Determine the (X, Y) coordinate at the center of the cell enclosing the given text.  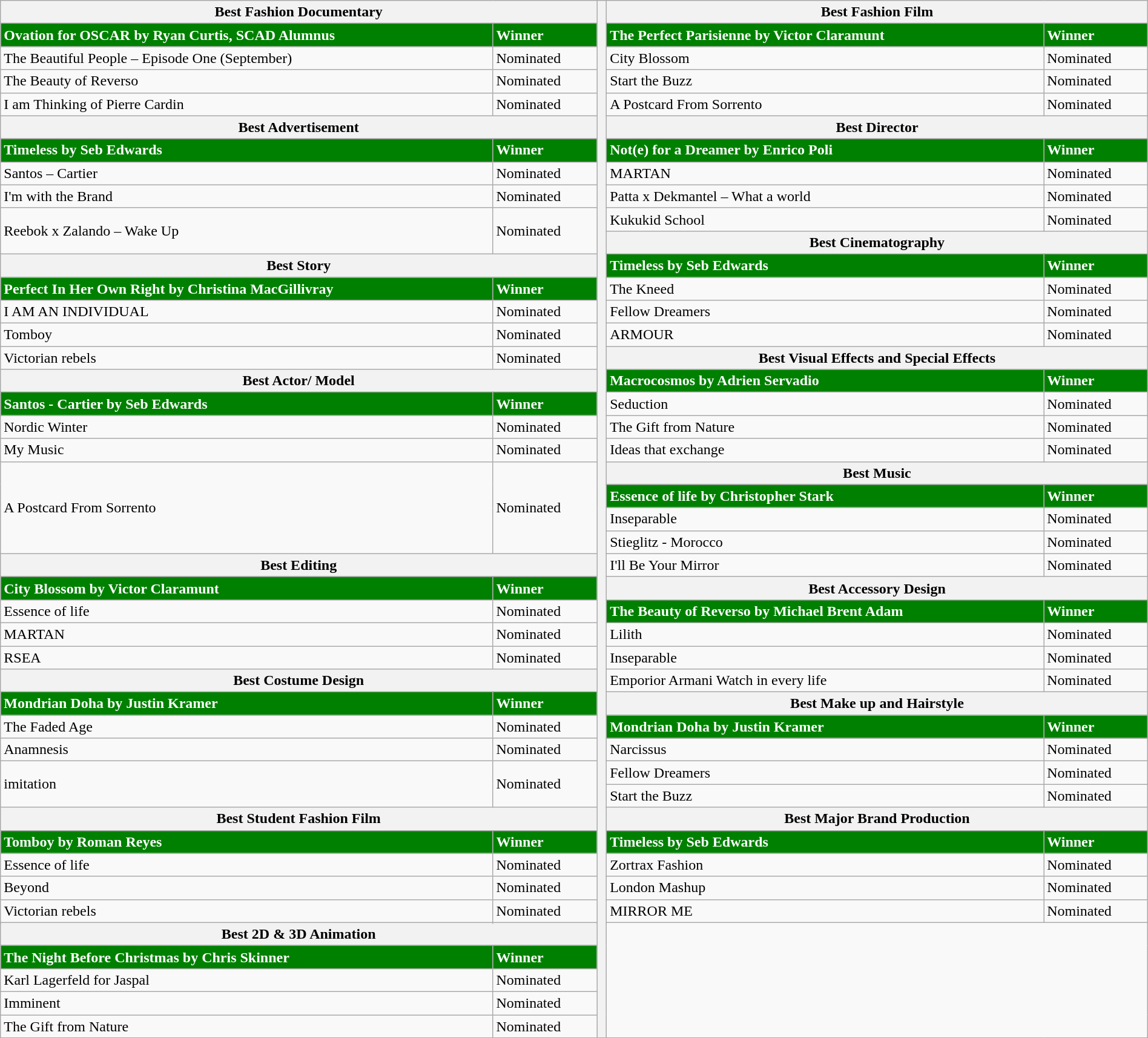
Best Cinematography (877, 242)
Macrocosmos by Adrien Servadio (825, 381)
I'm with the Brand (247, 196)
Patta x Dekmantel – What a world (825, 196)
I'll Be Your Mirror (825, 565)
Seduction (825, 404)
Ovation for OSCAR by Ryan Curtis, SCAD Alumnus (247, 35)
Best Major Brand Production (877, 819)
Best Advertisement (299, 127)
Karl Lagerfeld for Jaspal (247, 980)
Not(e) for a Dreamer by Enrico Poli (825, 150)
Narcissus (825, 750)
Imminent (247, 1003)
Santos – Cartier (247, 173)
ARMOUR (825, 335)
Best Story (299, 265)
Zortrax Fashion (825, 865)
The Beauty of Reverso (247, 81)
Stieglitz - Morocco (825, 542)
The Beautiful People – Episode One (September) (247, 58)
Best Accessory Design (877, 588)
Best Director (877, 127)
imitation (247, 784)
Kukukid School (825, 219)
Ideas that exchange (825, 450)
Nordic Winter (247, 427)
London Mashup (825, 888)
Best Actor/ Model (299, 381)
Best Fashion Film (877, 12)
I AM AN INDIVIDUAL (247, 312)
Tomboy (247, 335)
City Blossom by Victor Claramunt (247, 588)
The Beauty of Reverso by Michael Brent Adam (825, 611)
Best Costume Design (299, 681)
The Night Before Christmas by Chris Skinner (247, 957)
Anamnesis (247, 750)
Lilith (825, 634)
Best Editing (299, 565)
Perfect In Her Own Right by Christina MacGillivray (247, 289)
Best Make up and Hairstyle (877, 704)
The Perfect Parisienne by Victor Claramunt (825, 35)
Best Music (877, 473)
The Faded Age (247, 727)
Best 2D & 3D Animation (299, 934)
Best Student Fashion Film (299, 819)
Best Fashion Documentary (299, 12)
Emporior Armani Watch in every life (825, 681)
City Blossom (825, 58)
Tomboy by Roman Reyes (247, 842)
Reebok x Zalando – Wake Up (247, 231)
Best Visual Effects and Special Effects (877, 358)
RSEA (247, 657)
My Music (247, 450)
MIRROR ME (825, 911)
Beyond (247, 888)
Essence of life by Christopher Stark (825, 496)
I am Thinking of Pierre Cardin (247, 104)
The Kneed (825, 289)
Santos - Cartier by Seb Edwards (247, 404)
